Pinpoint the cell where the given text exists, returning its [x, y] midpoint coordinate. 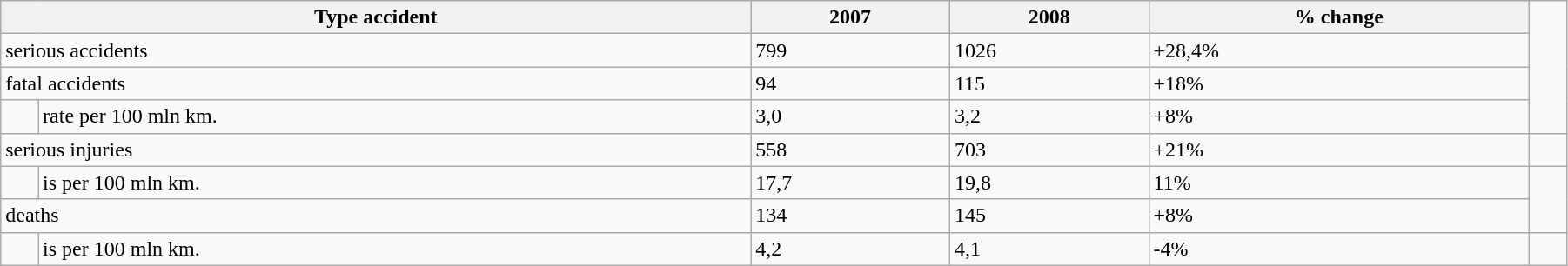
serious accidents [376, 50]
deaths [376, 216]
94 [851, 83]
+18% [1339, 83]
+21% [1339, 150]
17,7 [851, 183]
serious injuries [376, 150]
703 [1049, 150]
11% [1339, 183]
3,2 [1049, 116]
-4% [1339, 249]
4,2 [851, 249]
2007 [851, 17]
4,1 [1049, 249]
fatal accidents [376, 83]
19,8 [1049, 183]
3,0 [851, 116]
% change [1339, 17]
799 [851, 50]
1026 [1049, 50]
rate per 100 mln km. [395, 116]
115 [1049, 83]
+28,4% [1339, 50]
Type accident [376, 17]
2008 [1049, 17]
134 [851, 216]
558 [851, 150]
145 [1049, 216]
